Detect which cell encompasses the target text, then output its (X, Y) center coordinate. 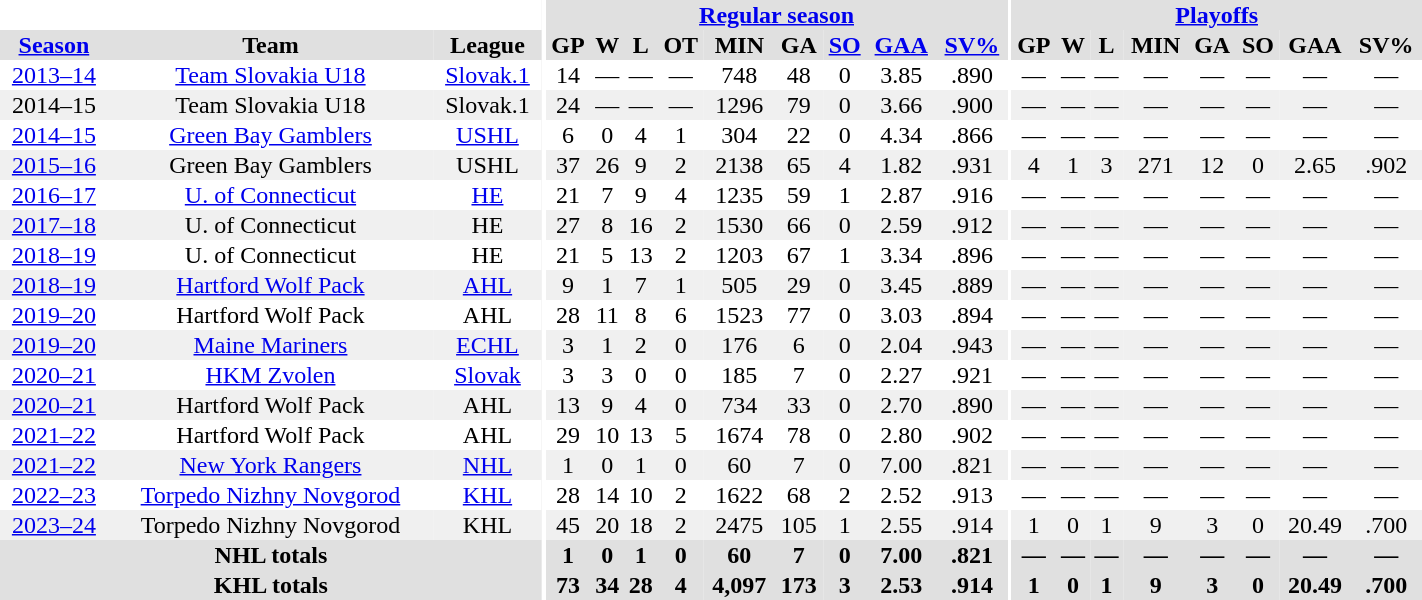
Regular season (776, 15)
4,097 (740, 585)
KHL totals (271, 585)
3.66 (901, 105)
1296 (740, 105)
OT (680, 45)
67 (799, 255)
New York Rangers (270, 465)
.912 (972, 225)
1530 (740, 225)
2022–23 (54, 495)
NHL totals (271, 555)
12 (1212, 165)
78 (799, 435)
Playoffs (1216, 15)
59 (799, 195)
1.82 (901, 165)
.866 (972, 135)
.913 (972, 495)
1235 (740, 195)
.931 (972, 165)
2017–18 (54, 225)
271 (1156, 165)
3.34 (901, 255)
45 (568, 525)
1203 (740, 255)
1523 (740, 315)
Season (54, 45)
27 (568, 225)
16 (640, 225)
73 (568, 585)
20 (606, 525)
34 (606, 585)
66 (799, 225)
2.87 (901, 195)
.900 (972, 105)
Maine Mariners (270, 345)
.894 (972, 315)
26 (606, 165)
3.45 (901, 285)
Team (270, 45)
2015–16 (54, 165)
24 (568, 105)
2.53 (901, 585)
.889 (972, 285)
2138 (740, 165)
304 (740, 135)
2.55 (901, 525)
79 (799, 105)
3.85 (901, 75)
3.03 (901, 315)
.921 (972, 375)
2.80 (901, 435)
.916 (972, 195)
2.52 (901, 495)
77 (799, 315)
22 (799, 135)
1622 (740, 495)
Slovak (488, 375)
68 (799, 495)
HKM Zvolen (270, 375)
2.65 (1316, 165)
4.34 (901, 135)
League (488, 45)
11 (606, 315)
2475 (740, 525)
37 (568, 165)
505 (740, 285)
2.27 (901, 375)
NHL (488, 465)
2016–17 (54, 195)
.943 (972, 345)
2.04 (901, 345)
2023–24 (54, 525)
ECHL (488, 345)
176 (740, 345)
65 (799, 165)
2.70 (901, 405)
1674 (740, 435)
2013–14 (54, 75)
2.59 (901, 225)
48 (799, 75)
105 (799, 525)
734 (740, 405)
.896 (972, 255)
173 (799, 585)
33 (799, 405)
18 (640, 525)
185 (740, 375)
748 (740, 75)
